Search for the cell housing the specified text and yield its [X, Y] center coordinate. 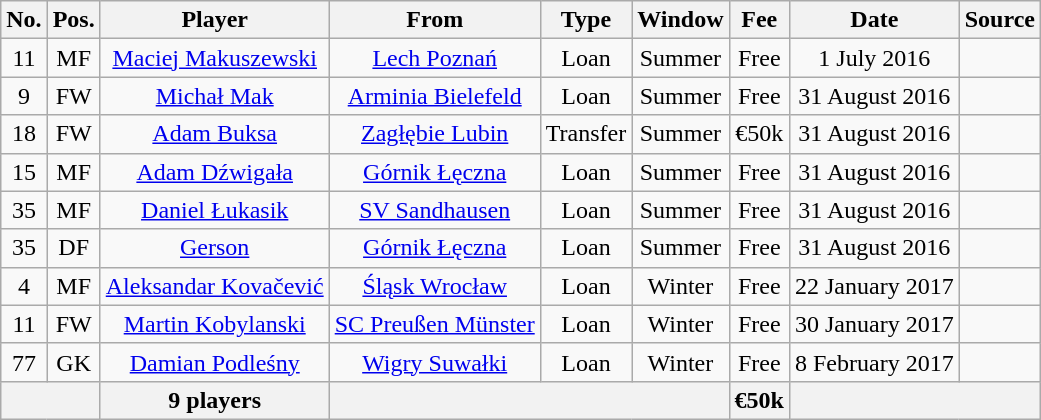
Date [874, 20]
Source [1000, 20]
Aleksandar Kovačević [214, 286]
No. [24, 20]
GK [74, 362]
Zagłębie Lubin [434, 134]
22 January 2017 [874, 286]
Damian Podleśny [214, 362]
DF [74, 248]
Michał Mak [214, 96]
Lech Poznań [434, 58]
Player [214, 20]
77 [24, 362]
Fee [759, 20]
Adam Dźwigała [214, 172]
Śląsk Wrocław [434, 286]
SC Preußen Münster [434, 324]
Gerson [214, 248]
Wigry Suwałki [434, 362]
18 [24, 134]
8 February 2017 [874, 362]
9 players [214, 400]
Adam Buksa [214, 134]
30 January 2017 [874, 324]
4 [24, 286]
1 July 2016 [874, 58]
15 [24, 172]
Maciej Makuszewski [214, 58]
Arminia Bielefeld [434, 96]
9 [24, 96]
From [434, 20]
Window [680, 20]
Type [586, 20]
Daniel Łukasik [214, 210]
SV Sandhausen [434, 210]
Pos. [74, 20]
Martin Kobylanski [214, 324]
Transfer [586, 134]
